For the text-containing cell, return its midpoint in (X, Y) coordinate format. 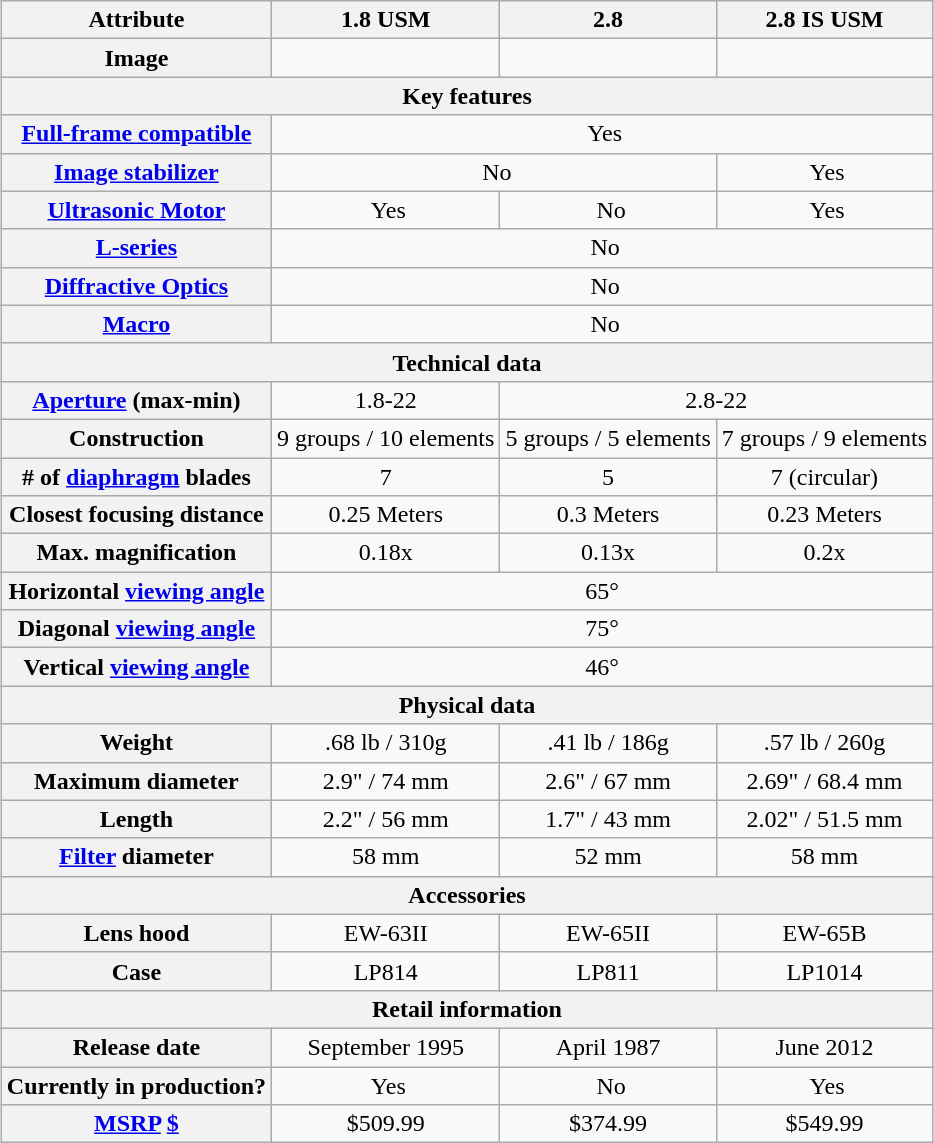
Attribute (136, 20)
0.25 Meters (386, 515)
Physical data (466, 705)
Full-frame compatible (136, 134)
L-series (136, 248)
Closest focusing distance (136, 515)
2.8-22 (716, 400)
April 1987 (608, 1047)
Currently in production? (136, 1085)
5 groups / 5 elements (608, 438)
Construction (136, 438)
Max. magnification (136, 553)
$549.99 (824, 1124)
1.8-22 (386, 400)
9 groups / 10 elements (386, 438)
2.2" / 56 mm (386, 819)
Release date (136, 1047)
2.69" / 68.4 mm (824, 781)
7 groups / 9 elements (824, 438)
2.9" / 74 mm (386, 781)
# of diaphragm blades (136, 477)
LP814 (386, 971)
2.6" / 67 mm (608, 781)
.68 lb / 310g (386, 743)
MSRP $ (136, 1124)
Lens hood (136, 933)
Vertical viewing angle (136, 667)
Weight (136, 743)
June 2012 (824, 1047)
2.8 (608, 20)
Macro (136, 324)
Retail information (466, 1009)
EW-65II (608, 933)
Technical data (466, 362)
5 (608, 477)
.57 lb / 260g (824, 743)
Image stabilizer (136, 172)
65° (602, 591)
0.3 Meters (608, 515)
.41 lb / 186g (608, 743)
0.2x (824, 553)
Length (136, 819)
September 1995 (386, 1047)
$374.99 (608, 1124)
1.7" / 43 mm (608, 819)
Key features (466, 96)
EW-63II (386, 933)
0.13x (608, 553)
$509.99 (386, 1124)
Maximum diameter (136, 781)
LP811 (608, 971)
7 (386, 477)
2.8 IS USM (824, 20)
7 (circular) (824, 477)
Accessories (466, 895)
Diffractive Optics (136, 286)
2.02" / 51.5 mm (824, 819)
0.18x (386, 553)
LP1014 (824, 971)
0.23 Meters (824, 515)
Case (136, 971)
Filter diameter (136, 857)
75° (602, 629)
1.8 USM (386, 20)
Image (136, 58)
EW-65B (824, 933)
46° (602, 667)
Aperture (max-min) (136, 400)
Horizontal viewing angle (136, 591)
Ultrasonic Motor (136, 210)
52 mm (608, 857)
Diagonal viewing angle (136, 629)
